Detect which cell encompasses the target text, then output its [X, Y] center coordinate. 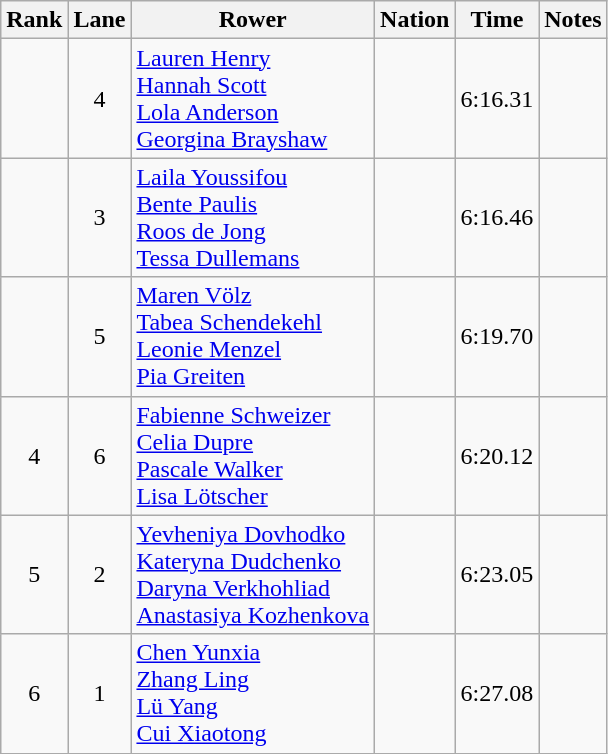
Rower [253, 20]
6:19.70 [497, 336]
Time [497, 20]
3 [100, 218]
Laila YoussifouBente PaulisRoos de JongTessa Dullemans [253, 218]
2 [100, 574]
Lauren HenryHannah ScottLola AndersonGeorgina Brayshaw [253, 98]
Fabienne SchweizerCelia DuprePascale WalkerLisa Lötscher [253, 456]
6:23.05 [497, 574]
Notes [573, 20]
6:27.08 [497, 694]
Nation [415, 20]
6:16.46 [497, 218]
Rank [34, 20]
1 [100, 694]
Lane [100, 20]
Maren VölzTabea SchendekehlLeonie MenzelPia Greiten [253, 336]
6:20.12 [497, 456]
Chen YunxiaZhang LingLü YangCui Xiaotong [253, 694]
Yevheniya DovhodkoKateryna DudchenkoDaryna VerkhohliadAnastasiya Kozhenkova [253, 574]
6:16.31 [497, 98]
